Determine the [x, y] coordinate at the center of the cell enclosing the given text.  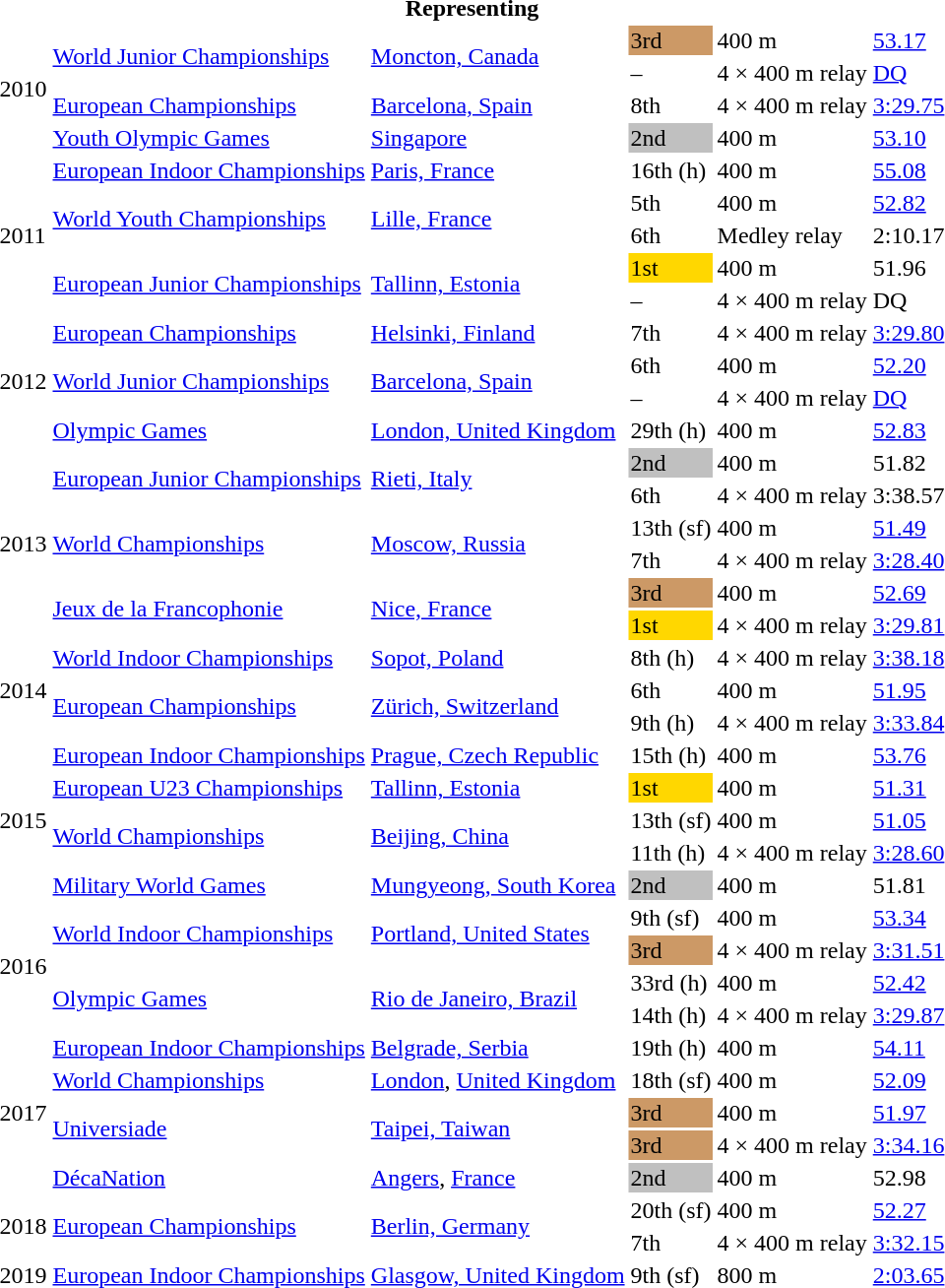
Moncton, Canada [498, 57]
Helsinki, Finland [498, 333]
Angers, France [498, 1178]
33rd (h) [671, 983]
European U23 Championships [209, 788]
Rio de Janeiro, Brazil [498, 998]
Taipei, Taiwan [498, 1128]
18th (sf) [671, 1080]
14th (h) [671, 1015]
19th (h) [671, 1048]
Beijing, China [498, 837]
Belgrade, Serbia [498, 1048]
World Youth Championships [209, 219]
9th (sf) [671, 918]
Prague, Czech Republic [498, 755]
Lille, France [498, 219]
Moscow, Russia [498, 544]
Berlin, Germany [498, 1227]
Portland, United States [498, 934]
8th [671, 105]
9th (h) [671, 723]
11th (h) [671, 853]
5th [671, 203]
Zürich, Switzerland [498, 707]
Medley relay [791, 235]
Universiade [209, 1128]
15th (h) [671, 755]
Military World Games [209, 885]
Nice, France [498, 609]
29th (h) [671, 430]
8th (h) [671, 658]
Paris, France [498, 170]
DécaNation [209, 1178]
Youth Olympic Games [209, 138]
20th (sf) [671, 1210]
Jeux de la Francophonie [209, 609]
Rieti, Italy [498, 479]
16th (h) [671, 170]
Singapore [498, 138]
Mungyeong, South Korea [498, 885]
Sopot, Poland [498, 658]
